Locate the cell with the specified text and output its [x, y] center coordinate. 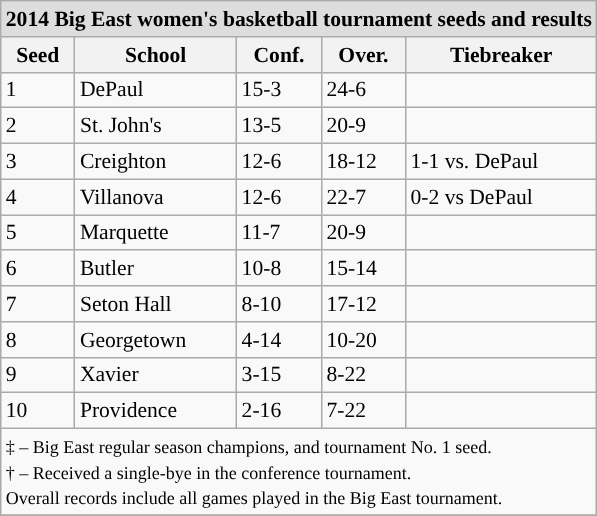
10 [38, 411]
2 [38, 126]
Conf. [280, 55]
St. John's [156, 126]
3 [38, 162]
13-5 [280, 126]
17-12 [363, 304]
Villanova [156, 197]
10-8 [280, 269]
15-14 [363, 269]
6 [38, 269]
Over. [363, 55]
8-10 [280, 304]
Creighton [156, 162]
10-20 [363, 340]
7-22 [363, 411]
8-22 [363, 375]
24-6 [363, 90]
22-7 [363, 197]
Tiebreaker [501, 55]
DePaul [156, 90]
Providence [156, 411]
3-15 [280, 375]
2-16 [280, 411]
Georgetown [156, 340]
9 [38, 375]
School [156, 55]
15-3 [280, 90]
Butler [156, 269]
Seton Hall [156, 304]
1-1 vs. DePaul [501, 162]
2014 Big East women's basketball tournament seeds and results [299, 19]
11-7 [280, 233]
4-14 [280, 340]
4 [38, 197]
1 [38, 90]
0-2 vs DePaul [501, 197]
18-12 [363, 162]
8 [38, 340]
Seed [38, 55]
5 [38, 233]
7 [38, 304]
Marquette [156, 233]
Xavier [156, 375]
